Find where the given text appears and provide that cell's center as [X, Y] coordinate. 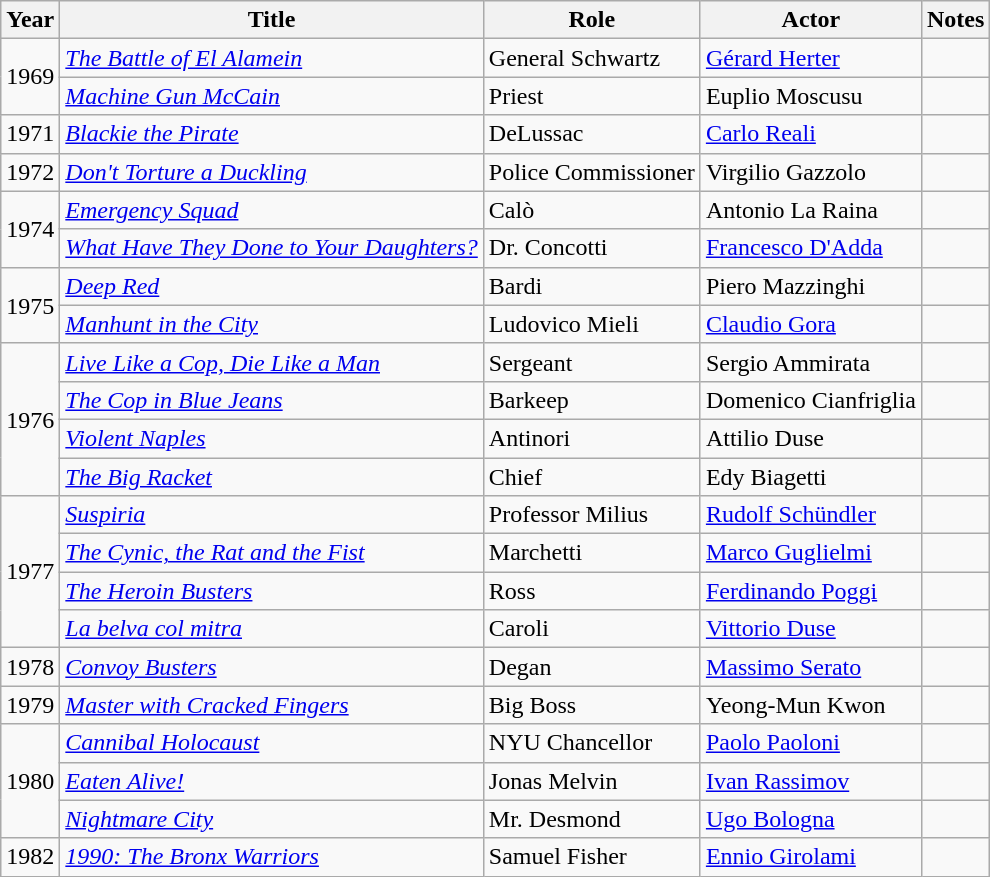
Jonas Melvin [592, 781]
Barkeep [592, 400]
1975 [30, 305]
Degan [592, 667]
Sergeant [592, 362]
What Have They Done to Your Daughters? [272, 248]
The Heroin Busters [272, 591]
1972 [30, 172]
Vittorio Duse [810, 629]
Antonio La Raina [810, 210]
Machine Gun McCain [272, 96]
1990: The Bronx Warriors [272, 857]
Claudio Gora [810, 324]
The Battle of El Alamein [272, 58]
1977 [30, 572]
Professor Milius [592, 515]
Samuel Fisher [592, 857]
Antinori [592, 438]
Violent Naples [272, 438]
Edy Biagetti [810, 477]
Sergio Ammirata [810, 362]
General Schwartz [592, 58]
Eaten Alive! [272, 781]
Carlo Reali [810, 134]
Ferdinando Poggi [810, 591]
1979 [30, 705]
Cannibal Holocaust [272, 743]
1976 [30, 419]
1969 [30, 77]
Actor [810, 20]
Ivan Rassimov [810, 781]
Nightmare City [272, 819]
1974 [30, 229]
Mr. Desmond [592, 819]
Virgilio Gazzolo [810, 172]
Caroli [592, 629]
Title [272, 20]
Ludovico Mieli [592, 324]
Yeong-Mun Kwon [810, 705]
Massimo Serato [810, 667]
DeLussac [592, 134]
Live Like a Cop, Die Like a Man [272, 362]
Ugo Bologna [810, 819]
Marco Guglielmi [810, 553]
Calò [592, 210]
Ross [592, 591]
Dr. Concotti [592, 248]
Priest [592, 96]
NYU Chancellor [592, 743]
Euplio Moscusu [810, 96]
La belva col mitra [272, 629]
Don't Torture a Duckling [272, 172]
Role [592, 20]
Paolo Paoloni [810, 743]
Manhunt in the City [272, 324]
1978 [30, 667]
1982 [30, 857]
Chief [592, 477]
Convoy Busters [272, 667]
Domenico Cianfriglia [810, 400]
Gérard Herter [810, 58]
1980 [30, 781]
Piero Mazzinghi [810, 286]
Ennio Girolami [810, 857]
Deep Red [272, 286]
The Cop in Blue Jeans [272, 400]
1971 [30, 134]
The Big Racket [272, 477]
Marchetti [592, 553]
Attilio Duse [810, 438]
Big Boss [592, 705]
Suspiria [272, 515]
Francesco D'Adda [810, 248]
Emergency Squad [272, 210]
Police Commissioner [592, 172]
The Cynic, the Rat and the Fist [272, 553]
Notes [955, 20]
Master with Cracked Fingers [272, 705]
Year [30, 20]
Rudolf Schündler [810, 515]
Bardi [592, 286]
Blackie the Pirate [272, 134]
